Detect which cell encompasses the target text, then output its [X, Y] center coordinate. 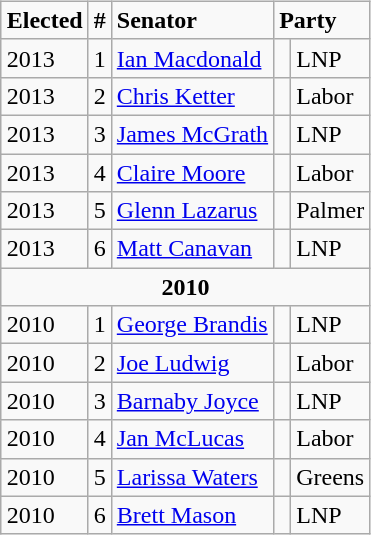
Chris Ketter [192, 96]
Senator [192, 20]
Ian Macdonald [192, 58]
# [100, 20]
Brett Mason [192, 515]
Claire Moore [192, 173]
Larissa Waters [192, 477]
Matt Canavan [192, 249]
Party [322, 20]
Joe Ludwig [192, 363]
Palmer [330, 211]
Greens [330, 477]
Jan McLucas [192, 439]
Elected [44, 20]
Barnaby Joyce [192, 401]
Glenn Lazarus [192, 211]
James McGrath [192, 134]
George Brandis [192, 325]
